Find where the given text appears and provide that cell's center as [x, y] coordinate. 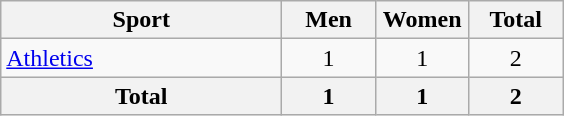
Women [422, 20]
Sport [142, 20]
Athletics [142, 58]
Men [329, 20]
